For the text-containing cell, return its midpoint in [X, Y] coordinate format. 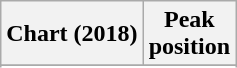
Chart (2018) [72, 34]
Peakposition [189, 34]
